Locate the cell with the specified text and output its (X, Y) center coordinate. 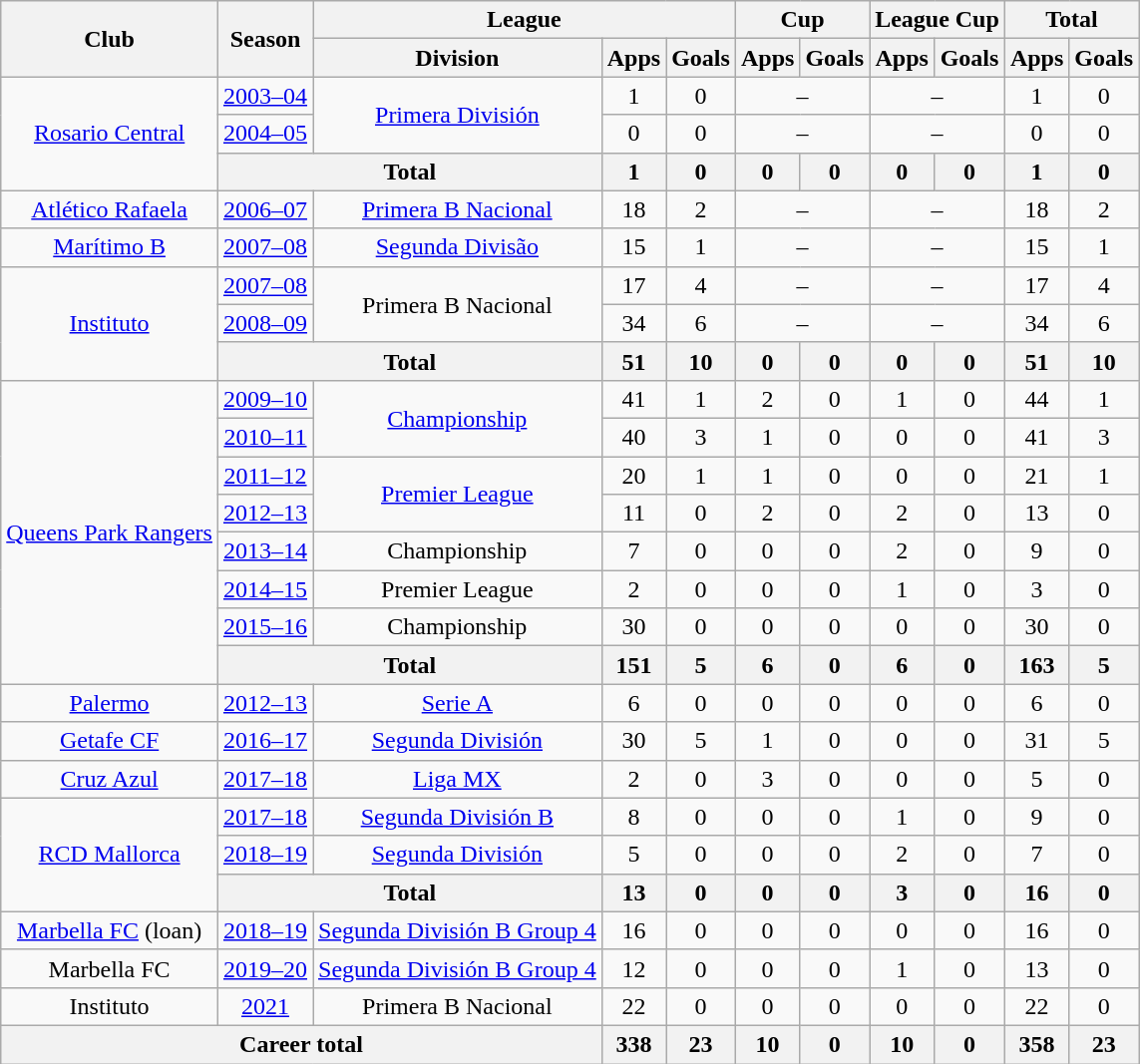
11 (633, 514)
151 (633, 665)
2006–07 (265, 209)
Getafe CF (110, 741)
Cruz Azul (110, 779)
League (525, 20)
Marbella FC (loan) (110, 930)
20 (633, 476)
2008–09 (265, 323)
Season (265, 39)
Serie A (458, 703)
Atlético Rafaela (110, 209)
2010–11 (265, 437)
Club (110, 39)
Queens Park Rangers (110, 532)
2021 (265, 1006)
2016–17 (265, 741)
Marbella FC (110, 968)
Segunda Divisão (458, 247)
Career total (301, 1044)
358 (1036, 1044)
44 (1036, 399)
League Cup (938, 20)
338 (633, 1044)
Segunda División B (458, 817)
Palermo (110, 703)
Division (458, 58)
2014–15 (265, 589)
163 (1036, 665)
Liga MX (458, 779)
40 (633, 437)
2015–16 (265, 627)
21 (1036, 476)
2013–14 (265, 551)
2019–20 (265, 968)
Primera División (458, 115)
2009–10 (265, 399)
2003–04 (265, 96)
Cup (802, 20)
8 (633, 817)
Rosario Central (110, 134)
Marítimo B (110, 247)
2004–05 (265, 134)
2011–12 (265, 476)
31 (1036, 741)
12 (633, 968)
RCD Mallorca (110, 855)
